Pinpoint the cell where the given text exists, returning its (X, Y) midpoint coordinate. 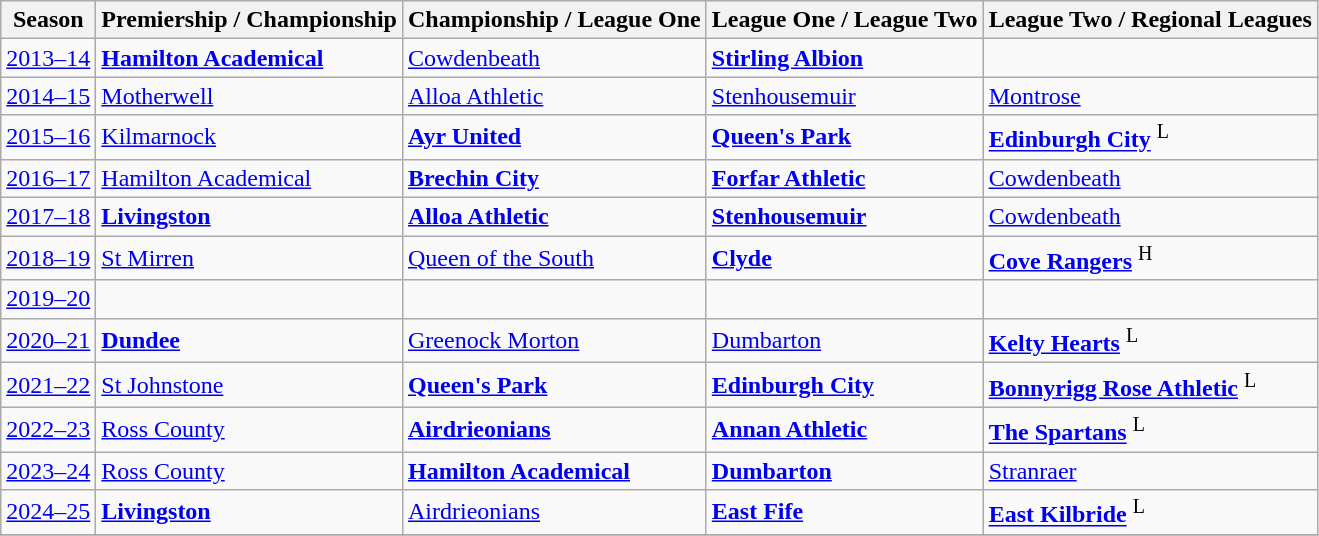
Forfar Athletic (844, 178)
2019–20 (48, 299)
The Spartans L (1150, 430)
Motherwell (250, 96)
Premiership / Championship (250, 20)
League One / League Two (844, 20)
East Fife (844, 512)
2014–15 (48, 96)
Clyde (844, 258)
Stranraer (1150, 471)
Season (48, 20)
Bonnyrigg Rose Athletic L (1150, 386)
Kilmarnock (250, 138)
Edinburgh City L (1150, 138)
2015–16 (48, 138)
Brechin City (554, 178)
2020–21 (48, 340)
2017–18 (48, 217)
2016–17 (48, 178)
Ayr United (554, 138)
St Mirren (250, 258)
League Two / Regional Leagues (1150, 20)
Queen of the South (554, 258)
Kelty Hearts L (1150, 340)
St Johnstone (250, 386)
Edinburgh City (844, 386)
Championship / League One (554, 20)
Montrose (1150, 96)
Greenock Morton (554, 340)
Cove Rangers H (1150, 258)
2013–14 (48, 58)
2024–25 (48, 512)
Dundee (250, 340)
2018–19 (48, 258)
Annan Athletic (844, 430)
2021–22 (48, 386)
Stirling Albion (844, 58)
2022–23 (48, 430)
East Kilbride L (1150, 512)
2023–24 (48, 471)
